Detect which cell encompasses the target text, then output its [x, y] center coordinate. 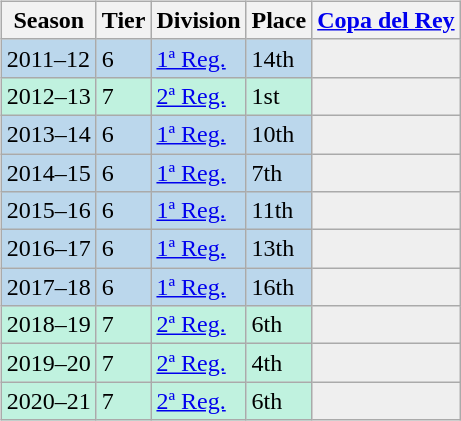
2012–13 [48, 96]
2011–12 [48, 58]
2020–21 [48, 401]
2016–17 [48, 249]
13th [279, 249]
14th [279, 58]
2019–20 [48, 363]
16th [279, 287]
10th [279, 134]
7th [279, 173]
Tier [124, 20]
2018–19 [48, 325]
11th [279, 211]
1st [279, 96]
Division [198, 20]
Copa del Rey [386, 20]
4th [279, 363]
Season [48, 20]
2013–14 [48, 134]
2015–16 [48, 211]
2014–15 [48, 173]
Place [279, 20]
2017–18 [48, 287]
